From the cell containing the given text, extract its center point as [X, Y] coordinate. 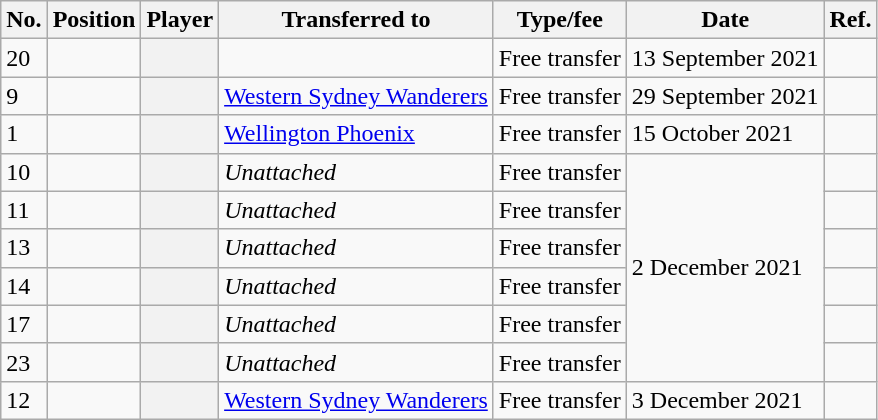
13 [24, 248]
Player [180, 20]
13 September 2021 [725, 58]
29 September 2021 [725, 96]
17 [24, 324]
15 October 2021 [725, 134]
Transferred to [356, 20]
12 [24, 400]
1 [24, 134]
Wellington Phoenix [356, 134]
11 [24, 210]
20 [24, 58]
10 [24, 172]
Position [94, 20]
Date [725, 20]
No. [24, 20]
Ref. [850, 20]
23 [24, 362]
Type/fee [560, 20]
2 December 2021 [725, 267]
9 [24, 96]
14 [24, 286]
3 December 2021 [725, 400]
